Detect which cell encompasses the target text, then output its (X, Y) center coordinate. 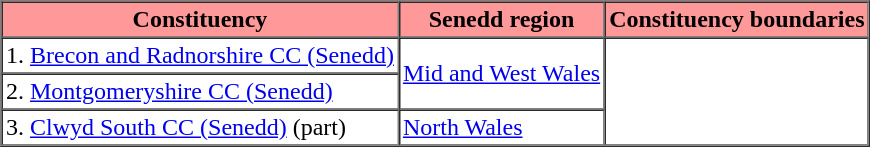
North Wales (501, 128)
Senedd region (501, 20)
Constituency boundaries (737, 20)
Mid and West Wales (501, 74)
2. Montgomeryshire CC (Senedd) (200, 92)
Constituency (200, 20)
3. Clwyd South CC (Senedd) (part) (200, 128)
1. Brecon and Radnorshire CC (Senedd) (200, 56)
